From the cell containing the given text, extract its center point as (x, y) coordinate. 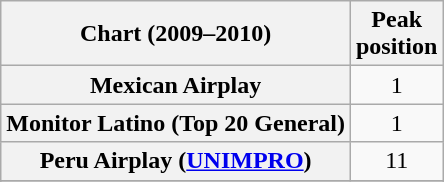
Monitor Latino (Top 20 General) (176, 123)
Chart (2009–2010) (176, 34)
11 (396, 161)
Peakposition (396, 34)
Mexican Airplay (176, 85)
Peru Airplay (UNIMPRO) (176, 161)
